Determine the [x, y] coordinate at the center of the cell enclosing the given text.  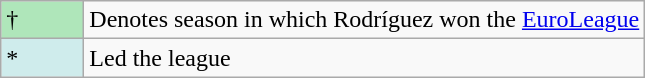
† [42, 20]
Denotes season in which Rodríguez won the EuroLeague [364, 20]
* [42, 58]
Led the league [364, 58]
